Pinpoint the cell where the given text exists, returning its (X, Y) midpoint coordinate. 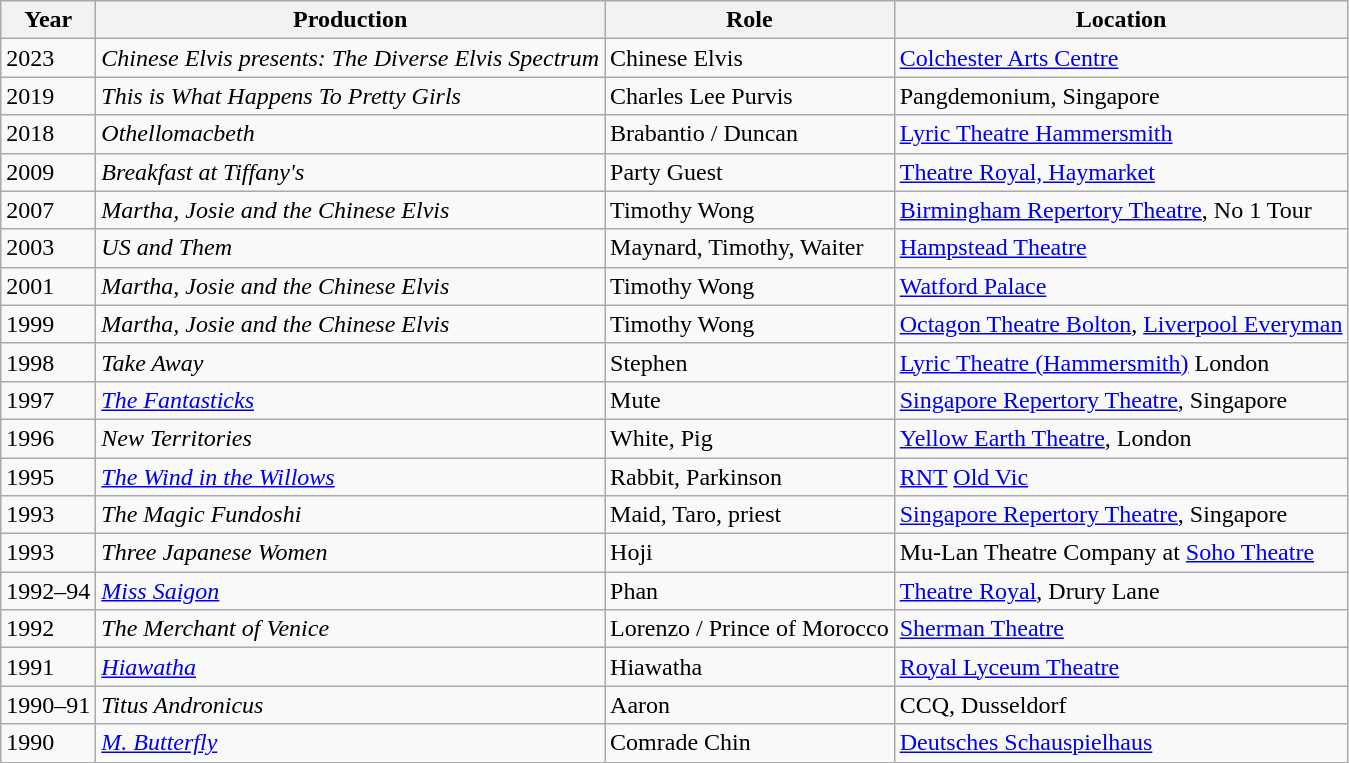
Year (48, 20)
Hoji (750, 553)
Breakfast at Tiffany's (350, 172)
2007 (48, 210)
2001 (48, 286)
Maynard, Timothy, Waiter (750, 248)
RNT Old Vic (1121, 477)
Mu-Lan Theatre Company at Soho Theatre (1121, 553)
1999 (48, 324)
Theatre Royal, Haymarket (1121, 172)
Aaron (750, 705)
1995 (48, 477)
Production (350, 20)
Brabantio / Duncan (750, 134)
Location (1121, 20)
1991 (48, 667)
Titus Andronicus (350, 705)
US and Them (350, 248)
Rabbit, Parkinson (750, 477)
Hampstead Theatre (1121, 248)
Octagon Theatre Bolton, Liverpool Everyman (1121, 324)
1996 (48, 438)
Take Away (350, 362)
Colchester Arts Centre (1121, 58)
Party Guest (750, 172)
Phan (750, 591)
1990–91 (48, 705)
Miss Saigon (350, 591)
Deutsches Schauspielhaus (1121, 743)
Yellow Earth Theatre, London (1121, 438)
This is What Happens To Pretty Girls (350, 96)
Maid, Taro, priest (750, 515)
2003 (48, 248)
CCQ, Dusseldorf (1121, 705)
2023 (48, 58)
Royal Lyceum Theatre (1121, 667)
Three Japanese Women (350, 553)
1992 (48, 629)
1990 (48, 743)
1997 (48, 400)
Chinese Elvis presents: The Diverse Elvis Spectrum (350, 58)
Sherman Theatre (1121, 629)
Stephen (750, 362)
White, Pig (750, 438)
2019 (48, 96)
Watford Palace (1121, 286)
Theatre Royal, Drury Lane (1121, 591)
The Magic Fundoshi (350, 515)
Pangdemonium, Singapore (1121, 96)
New Territories (350, 438)
Lyric Theatre (Hammersmith) London (1121, 362)
The Wind in the Willows (350, 477)
Charles Lee Purvis (750, 96)
Role (750, 20)
Comrade Chin (750, 743)
Birmingham Repertory Theatre, No 1 Tour (1121, 210)
Othellomacbeth (350, 134)
Chinese Elvis (750, 58)
1992–94 (48, 591)
Mute (750, 400)
The Merchant of Venice (350, 629)
M. Butterfly (350, 743)
Lorenzo / Prince of Morocco (750, 629)
Lyric Theatre Hammersmith (1121, 134)
2018 (48, 134)
2009 (48, 172)
The Fantasticks (350, 400)
1998 (48, 362)
